Pinpoint the cell where the given text exists, returning its (x, y) midpoint coordinate. 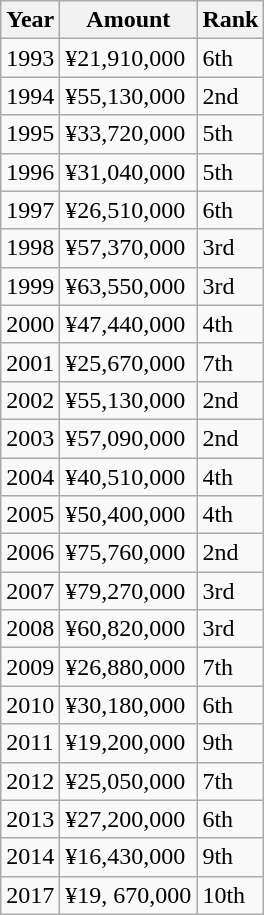
¥60,820,000 (128, 629)
¥25,670,000 (128, 362)
¥63,550,000 (128, 286)
2017 (30, 895)
1995 (30, 134)
¥26,510,000 (128, 210)
¥79,270,000 (128, 591)
1996 (30, 172)
2009 (30, 667)
¥33,720,000 (128, 134)
¥27,200,000 (128, 819)
¥47,440,000 (128, 324)
1998 (30, 248)
1993 (30, 58)
2001 (30, 362)
Amount (128, 20)
¥75,760,000 (128, 553)
2003 (30, 438)
2011 (30, 743)
2005 (30, 515)
1997 (30, 210)
2014 (30, 857)
¥26,880,000 (128, 667)
¥50,400,000 (128, 515)
1999 (30, 286)
¥57,370,000 (128, 248)
Year (30, 20)
2010 (30, 705)
¥21,910,000 (128, 58)
¥16,430,000 (128, 857)
2007 (30, 591)
¥31,040,000 (128, 172)
¥40,510,000 (128, 477)
2013 (30, 819)
¥19,200,000 (128, 743)
¥30,180,000 (128, 705)
2008 (30, 629)
2012 (30, 781)
2002 (30, 400)
¥57,090,000 (128, 438)
¥19, 670,000 (128, 895)
2000 (30, 324)
1994 (30, 96)
2006 (30, 553)
¥25,050,000 (128, 781)
Rank (230, 20)
10th (230, 895)
2004 (30, 477)
